Output the (x, y) coordinate of the center of the cell containing the given text.  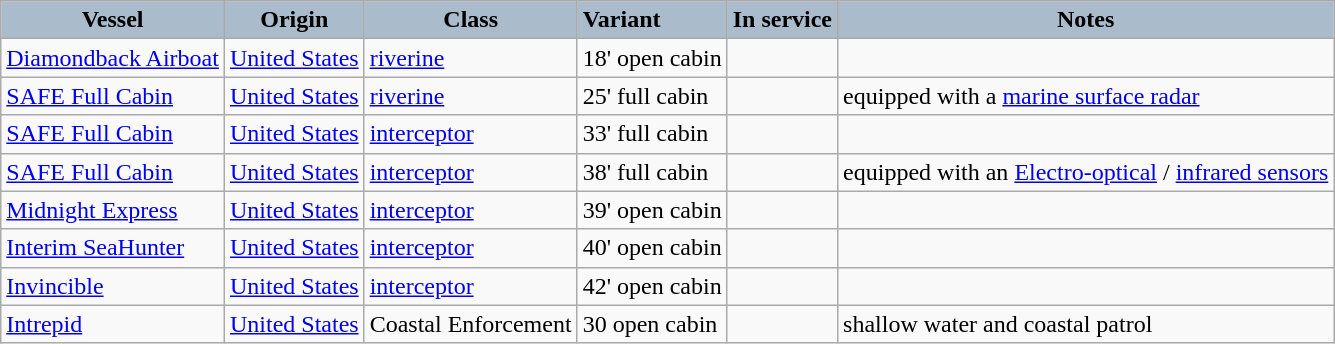
Midnight Express (113, 210)
Invincible (113, 286)
In service (782, 20)
25' full cabin (652, 96)
Interim SeaHunter (113, 248)
18' open cabin (652, 58)
33' full cabin (652, 134)
Origin (294, 20)
Variant (652, 20)
Coastal Enforcement (470, 324)
40' open cabin (652, 248)
42' open cabin (652, 286)
39' open cabin (652, 210)
Vessel (113, 20)
shallow water and coastal patrol (1086, 324)
equipped with a marine surface radar (1086, 96)
equipped with an Electro-optical / infrared sensors (1086, 172)
Diamondback Airboat (113, 58)
38' full cabin (652, 172)
30 open cabin (652, 324)
Intrepid (113, 324)
Notes (1086, 20)
Class (470, 20)
